Extract the (X, Y) coordinate from the center of the cell holding the provided text.  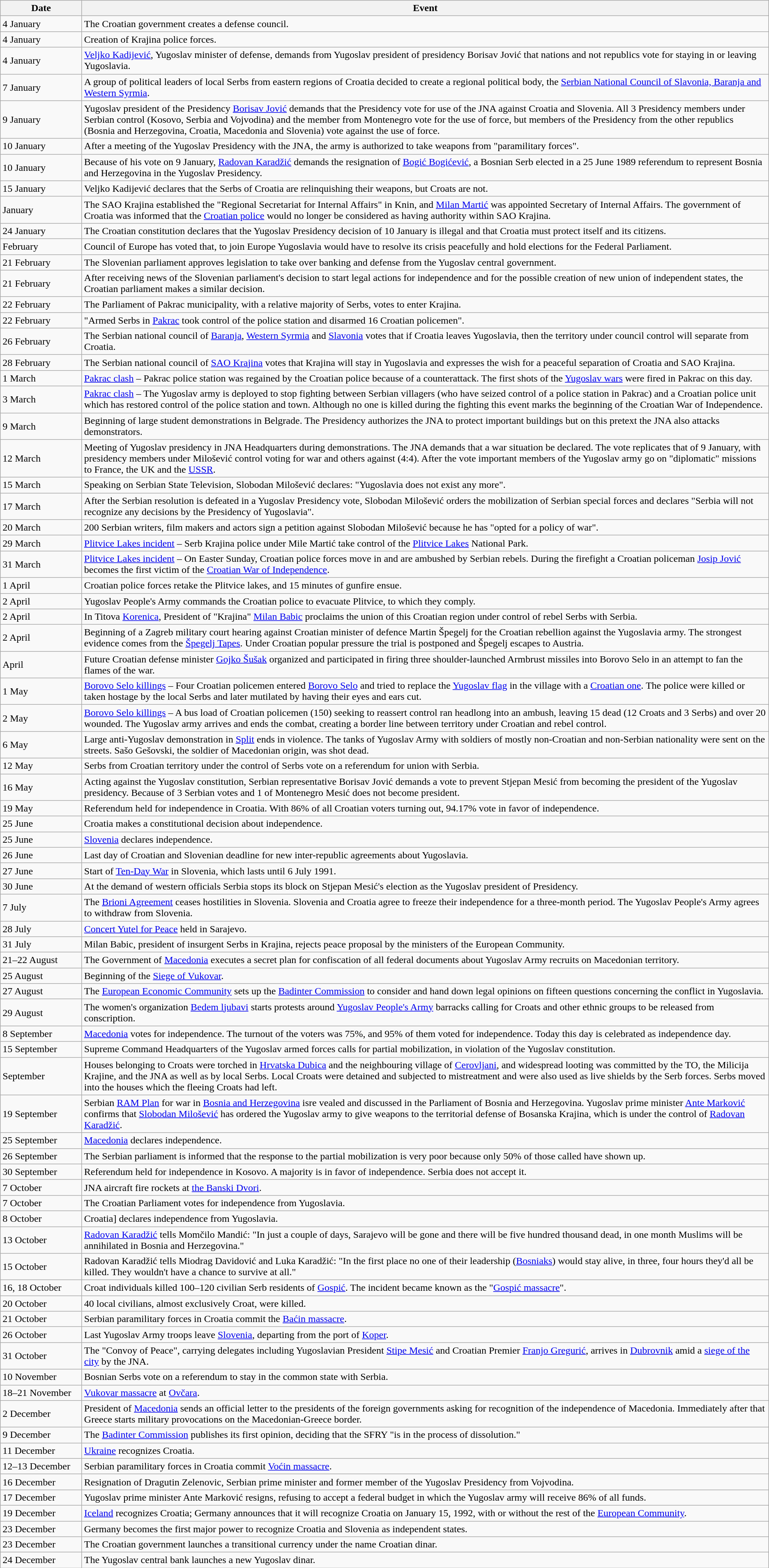
20 March (41, 527)
17 March (41, 506)
2 December (41, 1414)
27 June (41, 871)
30 June (41, 886)
21 October (41, 1319)
21–22 August (41, 960)
Plitvice Lakes incident – Serb Krajina police under Mile Martić take control of the Plitvice Lakes National Park. (425, 543)
9 March (41, 426)
Germany becomes the first major power to recognize Croatia and Slovenia as independent states. (425, 1529)
Croatia makes a constitutional decision about independence. (425, 824)
"Armed Serbs in Pakrac took control of the police station and disarmed 16 Croatian policemen". (425, 320)
Concert Yutel for Peace held in Sarajevo. (425, 929)
The Government of Macedonia executes a secret plan for confiscation of all federal documents about Yugoslav Army recruits on Macedonian territory. (425, 960)
The Slovenian parliament approves legislation to take over banking and defense from the Yugoslav central government. (425, 262)
26 October (41, 1335)
3 March (41, 399)
12–13 December (41, 1466)
13 October (41, 1239)
Yugoslav prime minister Ante Marković resigns, refusing to accept a federal budget in which the Yugoslav army will receive 86% of all funds. (425, 1497)
Referendum held for independence in Kosovo. A majority is in favor of independence. Serbia does not accept it. (425, 1172)
Referendum held for independence in Croatia. With 86% of all Croatian voters turning out, 94.17% vote in favor of independence. (425, 808)
Croatia] declares independence from Yugoslavia. (425, 1219)
September (41, 1076)
The Croatian government launches a transitional currency under the name Croatian dinar. (425, 1545)
31 July (41, 945)
30 September (41, 1172)
In Titova Korenica, President of "Krajina" Milan Babic proclaims the union of this Croatian region under control of rebel Serbs with Serbia. (425, 617)
Serbian paramilitary forces in Croatia commit the Baćin massacre. (425, 1319)
The Croatian government creates a defense council. (425, 24)
At the demand of western officials Serbia stops its block on Stjepan Mesić's election as the Yugoslav president of Presidency. (425, 886)
17 December (41, 1497)
1 March (41, 378)
16, 18 October (41, 1288)
Start of Ten-Day War in Slovenia, which lasts until 6 July 1991. (425, 871)
Event (425, 8)
24 December (41, 1560)
9 December (41, 1435)
Date (41, 8)
2 May (41, 718)
29 August (41, 1013)
10 November (41, 1377)
JNA aircraft fire rockets at the Banski Dvori. (425, 1187)
Last day of Croatian and Slovenian deadline for new inter-republic agreements about Yugoslavia. (425, 855)
7 July (41, 908)
Last Yugoslav Army troops leave Slovenia, departing from the port of Koper. (425, 1335)
16 December (41, 1482)
25 September (41, 1140)
26 February (41, 342)
February (41, 246)
19 December (41, 1513)
1 May (41, 692)
15 September (41, 1049)
28 July (41, 929)
April (41, 664)
28 February (41, 363)
31 March (41, 564)
25 August (41, 976)
29 March (41, 543)
Supreme Command Headquarters of the Yugoslav armed forces calls for partial mobilization, in violation of the Yugoslav constitution. (425, 1049)
26 September (41, 1156)
Resignation of Dragutin Zelenovic, Serbian prime minister and former member of the Yugoslav Presidency from Vojvodina. (425, 1482)
15 October (41, 1267)
19 May (41, 808)
Iceland recognizes Croatia; Germany announces that it will recognize Croatia on January 15, 1992, with or without the rest of the European Community. (425, 1513)
Veljko Kadijević declares that the Serbs of Croatia are relinquishing their weapons, but Croats are not. (425, 189)
200 Serbian writers, film makers and actors sign a petition against Slobodan Milošević because he has "opted for a policy of war". (425, 527)
12 March (41, 458)
8 October (41, 1219)
Croat individuals killed 100–120 civilian Serb residents of Gospić. The incident became known as the "Gospić massacre". (425, 1288)
24 January (41, 231)
1 April (41, 585)
Creation of Krajina police forces. (425, 39)
9 January (41, 120)
Speaking on Serbian State Television, Slobodan Milošević declares: "Yugoslavia does not exist any more". (425, 485)
Beginning of the Siege of Vukovar. (425, 976)
January (41, 209)
18–21 November (41, 1393)
Yugoslav People's Army commands the Croatian police to evacuate Plitvice, to which they comply. (425, 601)
The Badinter Commission publishes its first opinion, deciding that the SFRY "is in the process of dissolution." (425, 1435)
The Parliament of Pakrac municipality, with a relative majority of Serbs, votes to enter Krajina. (425, 305)
The Croatian Parliament votes for independence from Yugoslavia. (425, 1203)
The Serbian parliament is informed that the response to the partial mobilization is very poor because only 50% of those called have shown up. (425, 1156)
Slovenia declares independence. (425, 839)
40 local civilians, almost exclusively Croat, were killed. (425, 1304)
15 January (41, 189)
15 March (41, 485)
16 May (41, 787)
31 October (41, 1356)
Serbian paramilitary forces in Croatia commit Voćin massacre. (425, 1466)
Ukraine recognizes Croatia. (425, 1451)
Serbs from Croatian territory under the control of Serbs vote on a referendum for union with Serbia. (425, 766)
6 May (41, 745)
8 September (41, 1034)
7 January (41, 87)
12 May (41, 766)
27 August (41, 991)
The Yugoslav central bank launches a new Yugoslav dinar. (425, 1560)
Croatian police forces retake the Plitvice lakes, and 15 minutes of gunfire ensue. (425, 585)
Vukovar massacre at Ovčara. (425, 1393)
11 December (41, 1451)
Milan Babic, president of insurgent Serbs in Krajina, rejects peace proposal by the ministers of the European Community. (425, 945)
After a meeting of the Yugoslav Presidency with the JNA, the army is authorized to take weapons from "paramilitary forces". (425, 146)
Macedonia declares independence. (425, 1140)
26 June (41, 855)
Bosnian Serbs vote on a referendum to stay in the common state with Serbia. (425, 1377)
19 September (41, 1114)
20 October (41, 1304)
